Search for the cell housing the specified text and yield its [x, y] center coordinate. 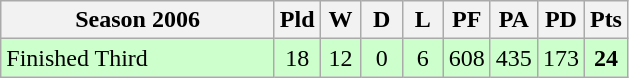
6 [422, 58]
0 [382, 58]
12 [340, 58]
Pld [297, 20]
435 [514, 58]
PF [466, 20]
Pts [606, 20]
PD [560, 20]
608 [466, 58]
173 [560, 58]
PA [514, 20]
W [340, 20]
Season 2006 [138, 20]
24 [606, 58]
18 [297, 58]
D [382, 20]
L [422, 20]
Finished Third [138, 58]
